For the text-containing cell, return its midpoint in [x, y] coordinate format. 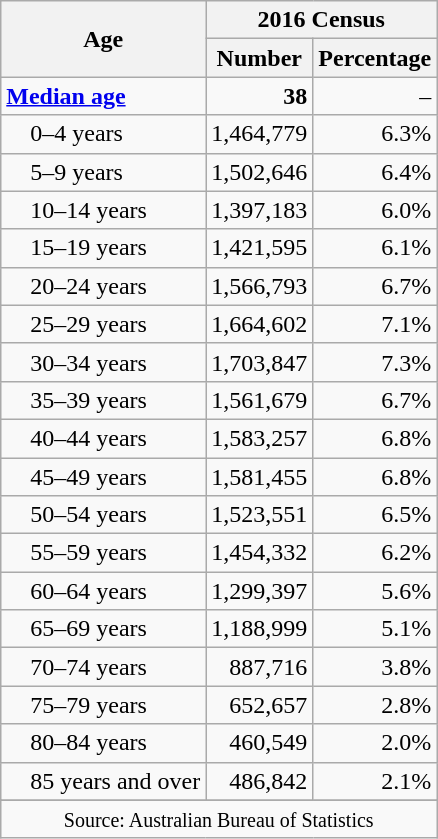
1,581,455 [260, 477]
2016 Census [322, 20]
652,657 [260, 705]
460,549 [260, 743]
65–69 years [104, 629]
15–19 years [104, 248]
85 years and over [104, 781]
1,421,595 [260, 248]
887,716 [260, 667]
30–34 years [104, 362]
50–54 years [104, 515]
5–9 years [104, 172]
70–74 years [104, 667]
2.0% [375, 743]
35–39 years [104, 400]
2.1% [375, 781]
5.1% [375, 629]
60–64 years [104, 591]
Percentage [375, 58]
45–49 years [104, 477]
1,664,602 [260, 324]
Age [104, 39]
486,842 [260, 781]
Source: Australian Bureau of Statistics [219, 819]
6.5% [375, 515]
20–24 years [104, 286]
80–84 years [104, 743]
1,397,183 [260, 210]
6.4% [375, 172]
1,566,793 [260, 286]
1,464,779 [260, 134]
1,502,646 [260, 172]
5.6% [375, 591]
1,703,847 [260, 362]
3.8% [375, 667]
6.2% [375, 553]
10–14 years [104, 210]
1,299,397 [260, 591]
38 [260, 96]
Median age [104, 96]
7.1% [375, 324]
40–44 years [104, 438]
1,523,551 [260, 515]
6.3% [375, 134]
55–59 years [104, 553]
7.3% [375, 362]
1,454,332 [260, 553]
75–79 years [104, 705]
0–4 years [104, 134]
6.0% [375, 210]
Number [260, 58]
2.8% [375, 705]
25–29 years [104, 324]
6.1% [375, 248]
1,188,999 [260, 629]
– [375, 96]
1,583,257 [260, 438]
1,561,679 [260, 400]
